Search for the cell housing the specified text and yield its [x, y] center coordinate. 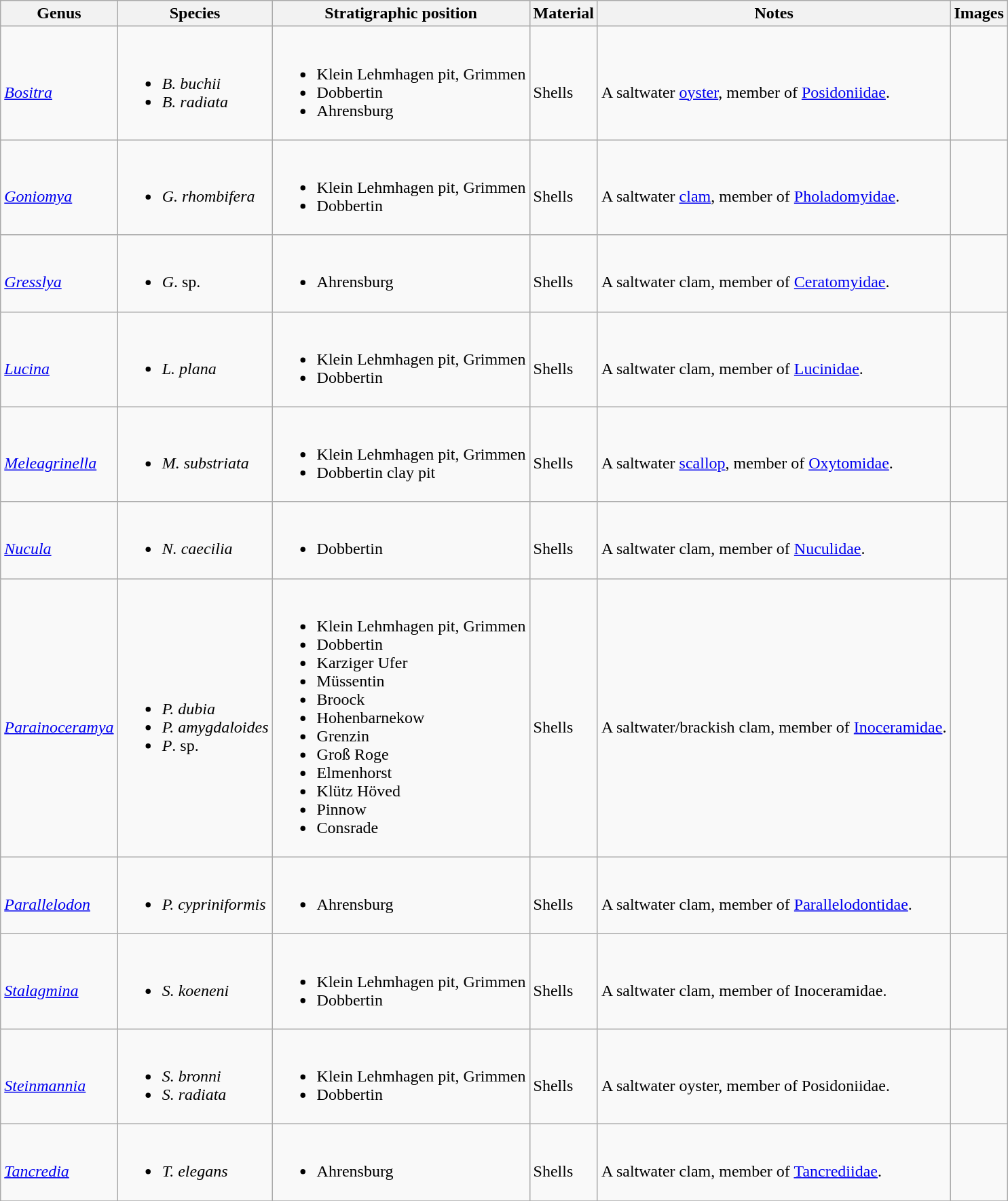
Goniomya [59, 187]
M. substriata [195, 454]
S. koeneni [195, 981]
A saltwater clam, member of Ceratomyidae. [774, 273]
P. dubiaP. amygdaloidesP. sp. [195, 718]
T. elegans [195, 1162]
A saltwater clam, member of Pholadomyidae. [774, 187]
A saltwater clam, member of Lucinidae. [774, 359]
A saltwater scallop, member of Oxytomidae. [774, 454]
A saltwater clam, member of Tancrediidae. [774, 1162]
Dobbertin [400, 540]
Nucula [59, 540]
G. sp. [195, 273]
A saltwater clam, member of Inoceramidae. [774, 981]
A saltwater/brackish clam, member of Inoceramidae. [774, 718]
Images [979, 14]
N. caecilia [195, 540]
Tancredia [59, 1162]
S. bronniS. radiata [195, 1076]
Gresslya [59, 273]
A saltwater clam, member of Nuculidae. [774, 540]
Parainoceramya [59, 718]
Genus [59, 14]
L. plana [195, 359]
Lucina [59, 359]
Stratigraphic position [400, 14]
Parallelodon [59, 895]
Meleagrinella [59, 454]
Klein Lehmhagen pit, GrimmenDobbertinKarziger UferMüssentinBroockHohenbarnekowGrenzinGroß RogeElmenhorstKlütz HövedPinnowConsrade [400, 718]
Species [195, 14]
P. cypriniformis [195, 895]
B. buchiiB. radiata [195, 83]
Notes [774, 14]
Klein Lehmhagen pit, GrimmenDobbertinAhrensburg [400, 83]
Material [563, 14]
Stalagmina [59, 981]
G. rhombifera [195, 187]
Steinmannia [59, 1076]
Bositra [59, 83]
A saltwater clam, member of Parallelodontidae. [774, 895]
Klein Lehmhagen pit, GrimmenDobbertin clay pit [400, 454]
